Detect which cell encompasses the target text, then output its [X, Y] center coordinate. 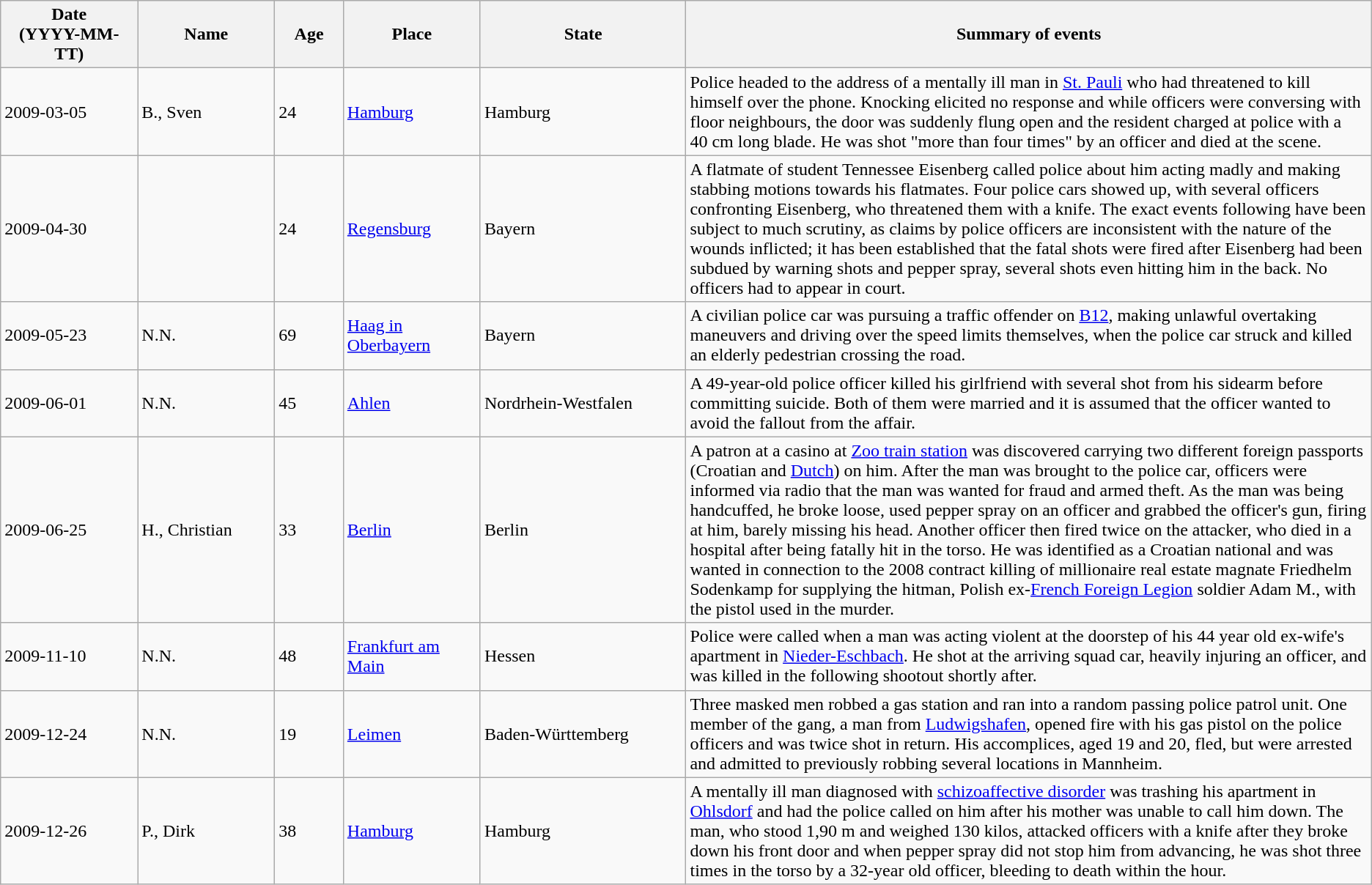
Age [309, 34]
45 [309, 403]
Leimen [412, 734]
19 [309, 734]
33 [309, 530]
2009-12-26 [69, 831]
Regensburg [412, 229]
H., Christian [207, 530]
2009-04-30 [69, 229]
69 [309, 336]
State [583, 34]
2009-06-25 [69, 530]
48 [309, 656]
2009-12-24 [69, 734]
2009-06-01 [69, 403]
Name [207, 34]
2009-11-10 [69, 656]
2009-03-05 [69, 111]
Summary of events [1029, 34]
Nordrhein-Westfalen [583, 403]
Date(YYYY-MM-TT) [69, 34]
2009-05-23 [69, 336]
Frankfurt am Main [412, 656]
Ahlen [412, 403]
Baden-Württemberg [583, 734]
B., Sven [207, 111]
Place [412, 34]
38 [309, 831]
Haag in Oberbayern [412, 336]
Hessen [583, 656]
P., Dirk [207, 831]
